Provide the (X, Y) coordinate of the cell's center where the given text is located.  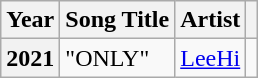
Year (30, 20)
LeeHi (210, 58)
Song Title (118, 20)
2021 (30, 58)
Artist (210, 20)
"ONLY" (118, 58)
